Capture the cell that displays the provided text and extract its [X, Y] central coordinate. 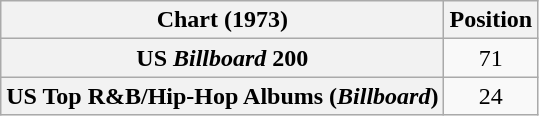
71 [491, 58]
Position [491, 20]
US Top R&B/Hip-Hop Albums (Billboard) [222, 96]
Chart (1973) [222, 20]
24 [491, 96]
US Billboard 200 [222, 58]
